Identify which cell holds the provided text, then report its [x, y] central coordinate. 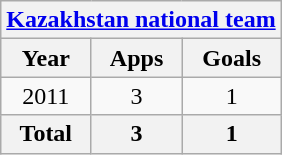
Year [46, 58]
Goals [232, 58]
2011 [46, 96]
Total [46, 134]
Apps [136, 58]
Kazakhstan national team [141, 20]
